Return (x, y) of the center of cell containing provided text 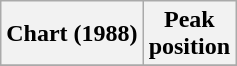
Peakposition (189, 34)
Chart (1988) (72, 34)
